Output the [x, y] coordinate of the center of the cell containing the given text.  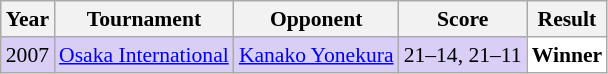
Result [568, 19]
Winner [568, 55]
Kanako Yonekura [316, 55]
Score [463, 19]
Osaka International [144, 55]
2007 [28, 55]
Tournament [144, 19]
Opponent [316, 19]
21–14, 21–11 [463, 55]
Year [28, 19]
